Return (X, Y) of the center of cell containing provided text 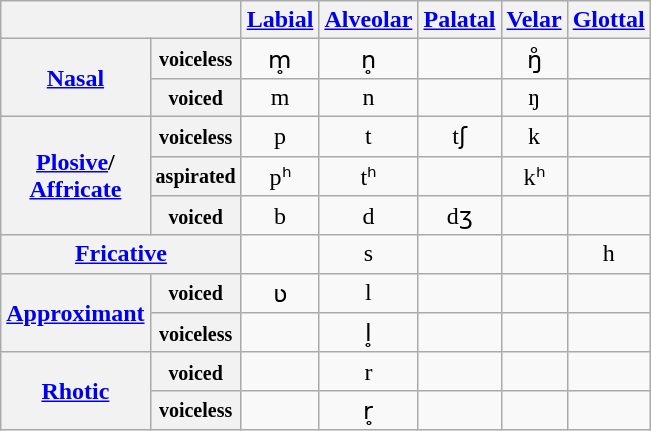
Nasal (76, 78)
l (368, 293)
l̥ (368, 333)
p (280, 136)
n̥ (368, 59)
r (368, 371)
h (608, 254)
Velar (534, 20)
Plosive/Affricate (76, 176)
r̥ (368, 410)
aspirated (196, 176)
Approximant (76, 312)
b (280, 216)
s (368, 254)
ŋ̊ (534, 59)
t (368, 136)
tʃ (460, 136)
tʰ (368, 176)
k (534, 136)
Palatal (460, 20)
ʋ (280, 293)
Labial (280, 20)
d (368, 216)
pʰ (280, 176)
n (368, 97)
ŋ (534, 97)
Fricative (121, 254)
Alveolar (368, 20)
Glottal (608, 20)
dʒ (460, 216)
Rhotic (76, 391)
m (280, 97)
m̥ (280, 59)
kʰ (534, 176)
